Find where the given text appears and provide that cell's center as [X, Y] coordinate. 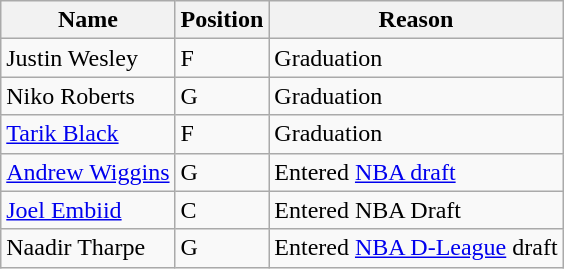
Entered NBA Draft [416, 210]
Position [222, 20]
Name [88, 20]
Tarik Black [88, 134]
Niko Roberts [88, 96]
Reason [416, 20]
Joel Embiid [88, 210]
Andrew Wiggins [88, 172]
Naadir Tharpe [88, 248]
Entered NBA D-League draft [416, 248]
Justin Wesley [88, 58]
Entered NBA draft [416, 172]
C [222, 210]
